From the cell containing the given text, extract its center point as (X, Y) coordinate. 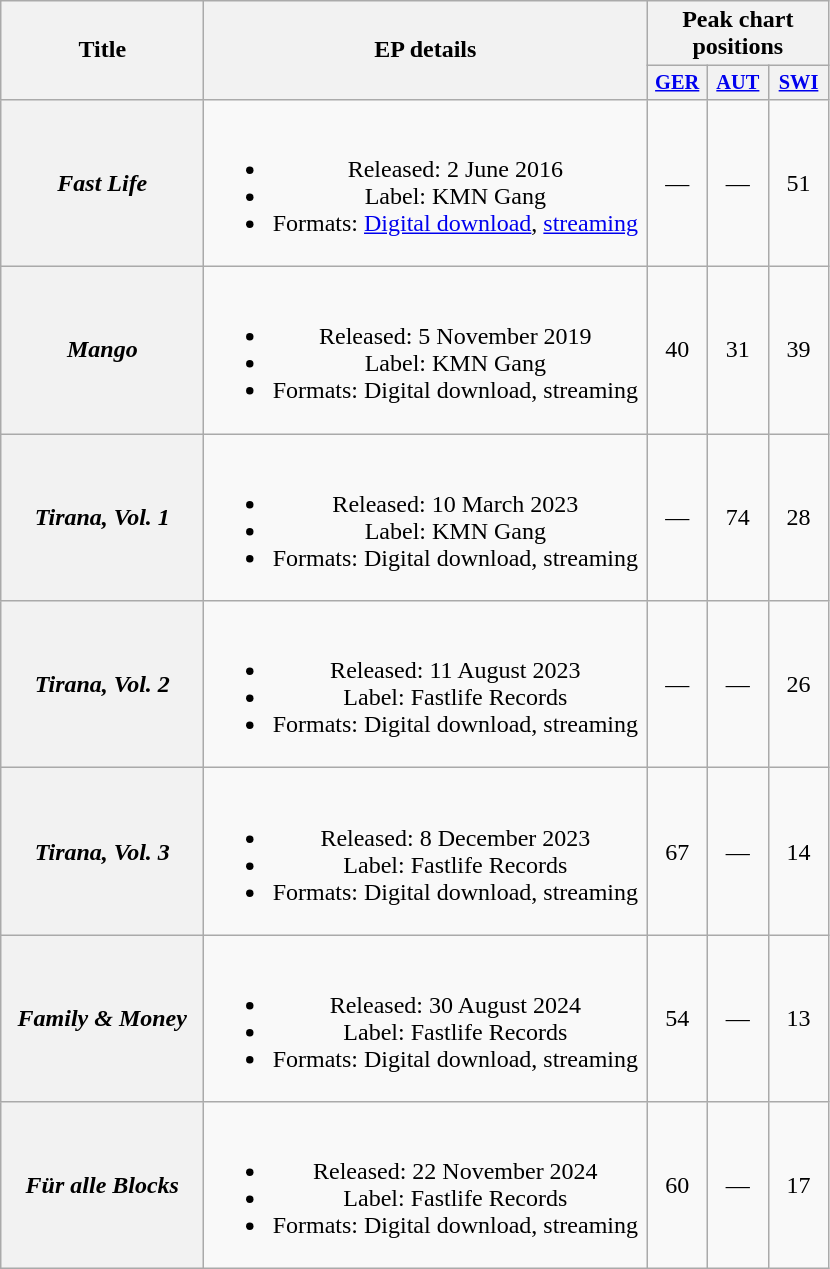
Released: 5 November 2019Label: KMN GangFormats: Digital download, streaming (426, 350)
Tirana, Vol. 2 (102, 684)
Released: 8 December 2023Label: Fastlife RecordsFormats: Digital download, streaming (426, 852)
40 (678, 350)
67 (678, 852)
Released: 30 August 2024Label: Fastlife RecordsFormats: Digital download, streaming (426, 1018)
Released: 11 August 2023Label: Fastlife RecordsFormats: Digital download, streaming (426, 684)
51 (798, 182)
Released: 2 June 2016Label: KMN GangFormats: Digital download, streaming (426, 182)
Family & Money (102, 1018)
39 (798, 350)
17 (798, 1186)
Peak chart positions (738, 34)
26 (798, 684)
14 (798, 852)
Fast Life (102, 182)
Title (102, 50)
Tirana, Vol. 3 (102, 852)
Released: 22 November 2024Label: Fastlife RecordsFormats: Digital download, streaming (426, 1186)
60 (678, 1186)
13 (798, 1018)
GER (678, 83)
31 (738, 350)
Tirana, Vol. 1 (102, 518)
AUT (738, 83)
Für alle Blocks (102, 1186)
SWI (798, 83)
EP details (426, 50)
74 (738, 518)
Mango (102, 350)
Released: 10 March 2023Label: KMN GangFormats: Digital download, streaming (426, 518)
28 (798, 518)
54 (678, 1018)
